Pinpoint the cell where the given text exists, returning its (X, Y) midpoint coordinate. 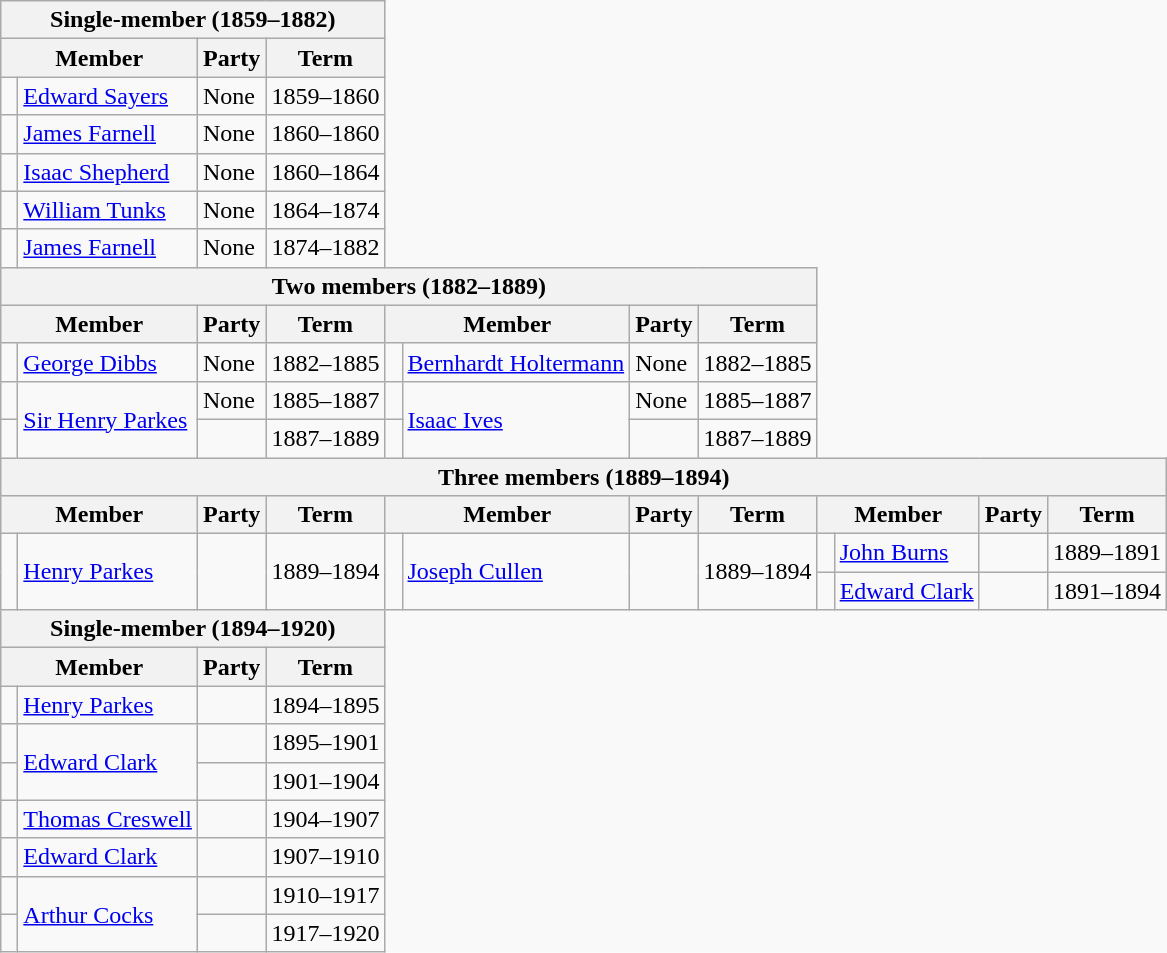
Two members (1882–1889) (409, 286)
1860–1864 (326, 172)
Isaac Ives (516, 419)
1859–1860 (326, 96)
William Tunks (108, 210)
Joseph Cullen (516, 572)
Single-member (1859–1882) (193, 20)
Arthur Cocks (108, 914)
1889–1891 (1108, 553)
1894–1895 (326, 705)
1904–1907 (326, 819)
1901–1904 (326, 781)
1895–1901 (326, 743)
Sir Henry Parkes (108, 419)
1864–1874 (326, 210)
1891–1894 (1108, 591)
1910–1917 (326, 895)
Single-member (1894–1920) (193, 629)
1917–1920 (326, 933)
Bernhardt Holtermann (516, 362)
Thomas Creswell (108, 819)
Edward Sayers (108, 96)
Three members (1889–1894) (584, 477)
Isaac Shepherd (108, 172)
John Burns (906, 553)
George Dibbs (108, 362)
1874–1882 (326, 248)
1860–1860 (326, 134)
1907–1910 (326, 857)
